From the cell containing the given text, extract its center point as [X, Y] coordinate. 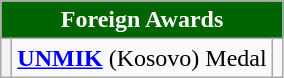
UNMIK (Kosovo) Medal [142, 58]
Foreign Awards [142, 20]
